Output the (X, Y) coordinate of the center of the cell containing the given text.  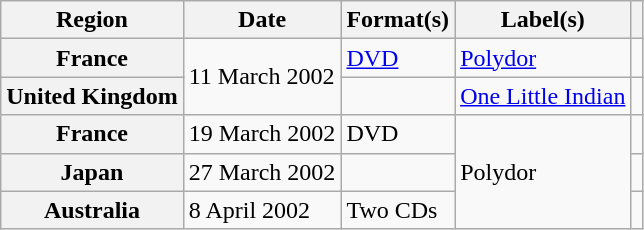
11 March 2002 (262, 77)
19 March 2002 (262, 134)
Australia (92, 210)
Japan (92, 172)
United Kingdom (92, 96)
One Little Indian (543, 96)
Format(s) (398, 20)
27 March 2002 (262, 172)
Label(s) (543, 20)
Region (92, 20)
Date (262, 20)
Two CDs (398, 210)
8 April 2002 (262, 210)
